Extract the [X, Y] coordinate from the center of the cell holding the provided text.  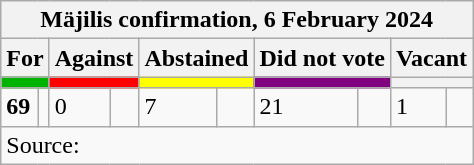
Vacant [431, 58]
Abstained [196, 58]
7 [178, 107]
1 [418, 107]
Mäjilis confirmation, 6 February 2024 [237, 20]
Did not vote [322, 58]
Against [94, 58]
0 [80, 107]
69 [20, 107]
For [25, 58]
21 [306, 107]
Source: [237, 145]
